Detect which cell encompasses the target text, then output its [X, Y] center coordinate. 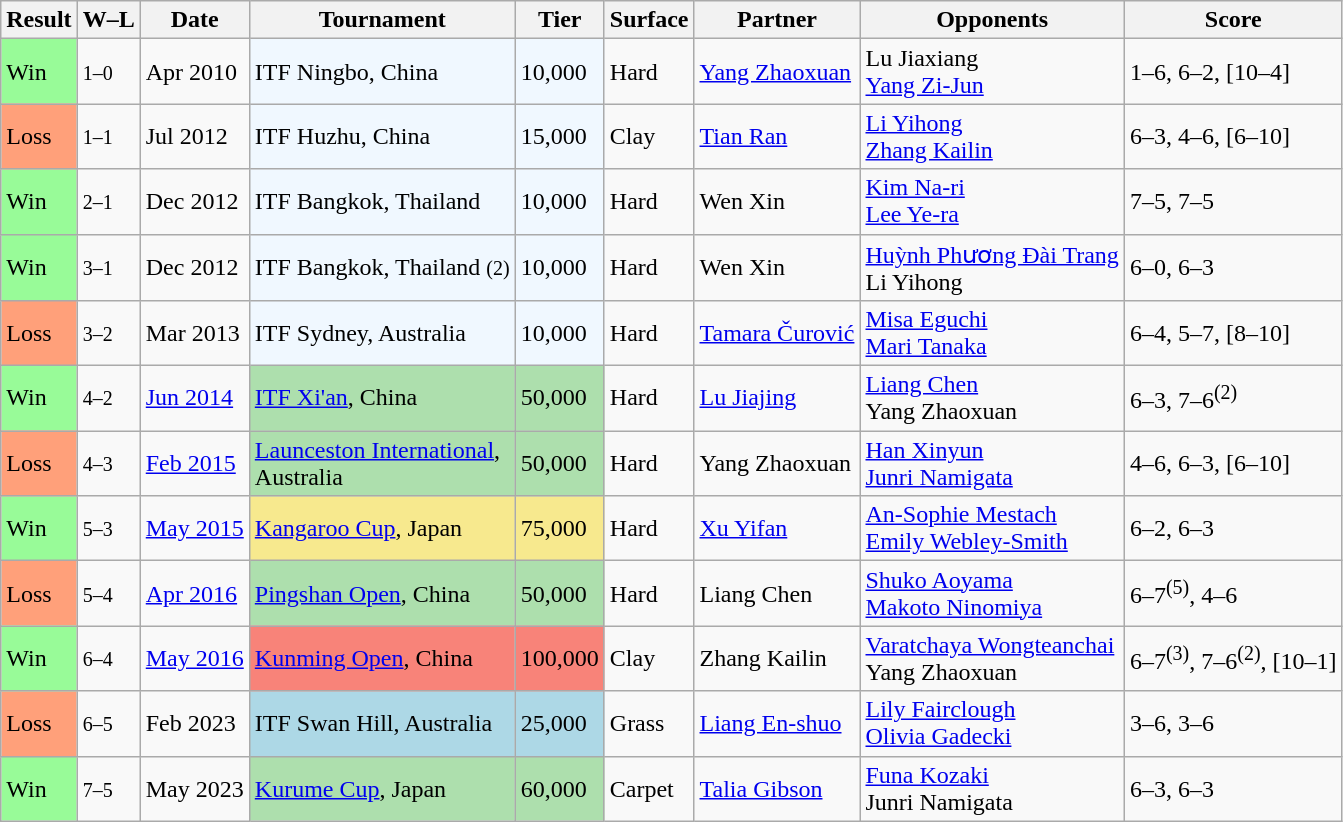
Lu Jiajing [777, 398]
6–3, 7–6(2) [1233, 398]
May 2016 [194, 658]
6–4, 5–7, [8–10] [1233, 334]
ITF Sydney, Australia [382, 334]
Lu Jiaxiang Yang Zi-Jun [992, 72]
ITF Xi'an, China [382, 398]
Kunming Open, China [382, 658]
6–7(3), 7–6(2), [10–1] [1233, 658]
Varatchaya Wongteanchai Yang Zhaoxuan [992, 658]
3–2 [108, 334]
100,000 [560, 658]
Jul 2012 [194, 136]
May 2015 [194, 528]
Liang Chen Yang Zhaoxuan [992, 398]
Funa Kozaki Junri Namigata [992, 788]
4–3 [108, 464]
ITF Bangkok, Thailand [382, 202]
25,000 [560, 724]
Tier [560, 20]
Pingshan Open, China [382, 594]
2–1 [108, 202]
Launceston International, Australia [382, 464]
Li Yihong Zhang Kailin [992, 136]
May 2023 [194, 788]
6–0, 6–3 [1233, 268]
Kurume Cup, Japan [382, 788]
Liang En-shuo [777, 724]
4–6, 6–3, [6–10] [1233, 464]
Partner [777, 20]
Kangaroo Cup, Japan [382, 528]
5–3 [108, 528]
An-Sophie Mestach Emily Webley-Smith [992, 528]
7–5, 7–5 [1233, 202]
4–2 [108, 398]
3–1 [108, 268]
Surface [649, 20]
6–5 [108, 724]
Misa Eguchi Mari Tanaka [992, 334]
Huỳnh Phương Đài Trang Li Yihong [992, 268]
Jun 2014 [194, 398]
Zhang Kailin [777, 658]
15,000 [560, 136]
Tamara Čurović [777, 334]
60,000 [560, 788]
W–L [108, 20]
75,000 [560, 528]
Result [39, 20]
6–2, 6–3 [1233, 528]
Apr 2016 [194, 594]
1–0 [108, 72]
1–1 [108, 136]
Tournament [382, 20]
Carpet [649, 788]
1–6, 6–2, [10–4] [1233, 72]
ITF Swan Hill, Australia [382, 724]
ITF Ningbo, China [382, 72]
Feb 2015 [194, 464]
Opponents [992, 20]
Apr 2010 [194, 72]
Kim Na-ri Lee Ye-ra [992, 202]
Xu Yifan [777, 528]
Grass [649, 724]
6–7(5), 4–6 [1233, 594]
3–6, 3–6 [1233, 724]
Tian Ran [777, 136]
Mar 2013 [194, 334]
6–3, 6–3 [1233, 788]
ITF Bangkok, Thailand (2) [382, 268]
7–5 [108, 788]
ITF Huzhu, China [382, 136]
Liang Chen [777, 594]
Shuko Aoyama Makoto Ninomiya [992, 594]
Feb 2023 [194, 724]
Lily Fairclough Olivia Gadecki [992, 724]
Score [1233, 20]
Date [194, 20]
Talia Gibson [777, 788]
Han Xinyun Junri Namigata [992, 464]
6–3, 4–6, [6–10] [1233, 136]
6–4 [108, 658]
5–4 [108, 594]
